For the text-containing cell, return its midpoint in (X, Y) coordinate format. 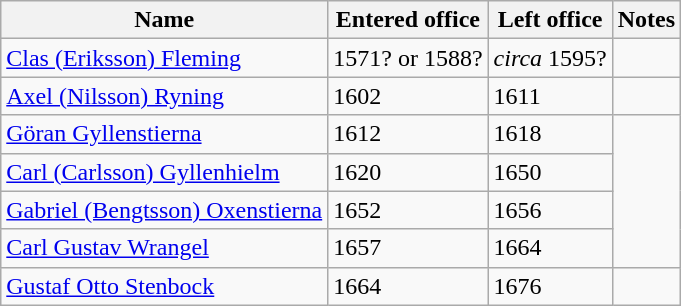
Left office (550, 20)
1652 (408, 210)
1620 (408, 172)
1571? or 1588? (408, 58)
circa 1595? (550, 58)
1657 (408, 248)
Notes (646, 20)
1676 (550, 286)
Carl Gustav Wrangel (164, 248)
1602 (408, 96)
Gustaf Otto Stenbock (164, 286)
Gabriel (Bengtsson) Oxenstierna (164, 210)
Axel (Nilsson) Ryning (164, 96)
1650 (550, 172)
1656 (550, 210)
1611 (550, 96)
1618 (550, 134)
Clas (Eriksson) Fleming (164, 58)
1612 (408, 134)
Name (164, 20)
Göran Gyllenstierna (164, 134)
Carl (Carlsson) Gyllenhielm (164, 172)
Entered office (408, 20)
